For the text-containing cell, return its midpoint in [x, y] coordinate format. 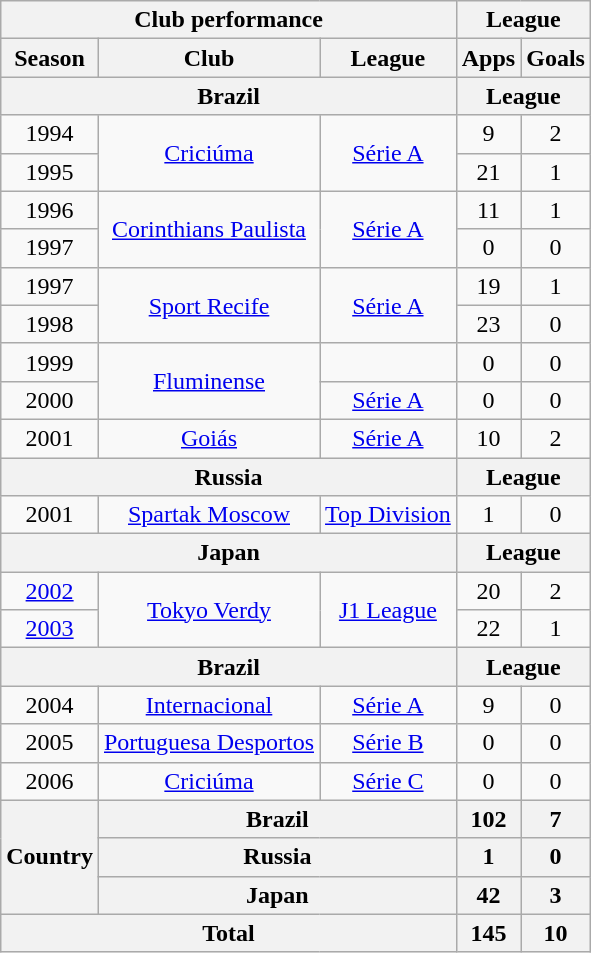
2000 [50, 400]
Spartak Moscow [208, 515]
Country [50, 857]
2004 [50, 705]
Goals [556, 58]
7 [556, 819]
Portuguesa Desportos [208, 743]
Apps [488, 58]
Série B [388, 743]
22 [488, 629]
J1 League [388, 610]
Club [208, 58]
102 [488, 819]
21 [488, 172]
1996 [50, 210]
2003 [50, 629]
42 [488, 895]
1999 [50, 362]
Série C [388, 781]
23 [488, 324]
Season [50, 58]
1995 [50, 172]
1998 [50, 324]
Fluminense [208, 381]
Sport Recife [208, 305]
2002 [50, 591]
Total [229, 933]
3 [556, 895]
2006 [50, 781]
Goiás [208, 438]
11 [488, 210]
1994 [50, 134]
Tokyo Verdy [208, 610]
Club performance [229, 20]
145 [488, 933]
20 [488, 591]
Corinthians Paulista [208, 229]
19 [488, 286]
Top Division [388, 515]
Internacional [208, 705]
2005 [50, 743]
